Identify which cell holds the provided text, then report its [X, Y] central coordinate. 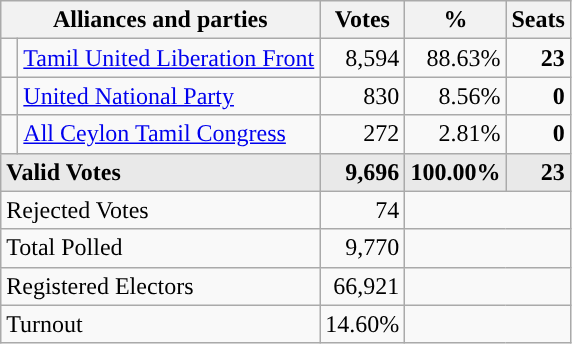
272 [362, 134]
Tamil United Liberation Front [169, 58]
Valid Votes [160, 172]
88.63% [456, 58]
Rejected Votes [160, 210]
8,594 [362, 58]
14.60% [362, 324]
All Ceylon Tamil Congress [169, 134]
9,696 [362, 172]
74 [362, 210]
Turnout [160, 324]
2.81% [456, 134]
100.00% [456, 172]
830 [362, 96]
9,770 [362, 248]
% [456, 20]
Total Polled [160, 248]
United National Party [169, 96]
Registered Electors [160, 286]
66,921 [362, 286]
Seats [538, 20]
Votes [362, 20]
8.56% [456, 96]
Alliances and parties [160, 20]
